Detect which cell encompasses the target text, then output its [X, Y] center coordinate. 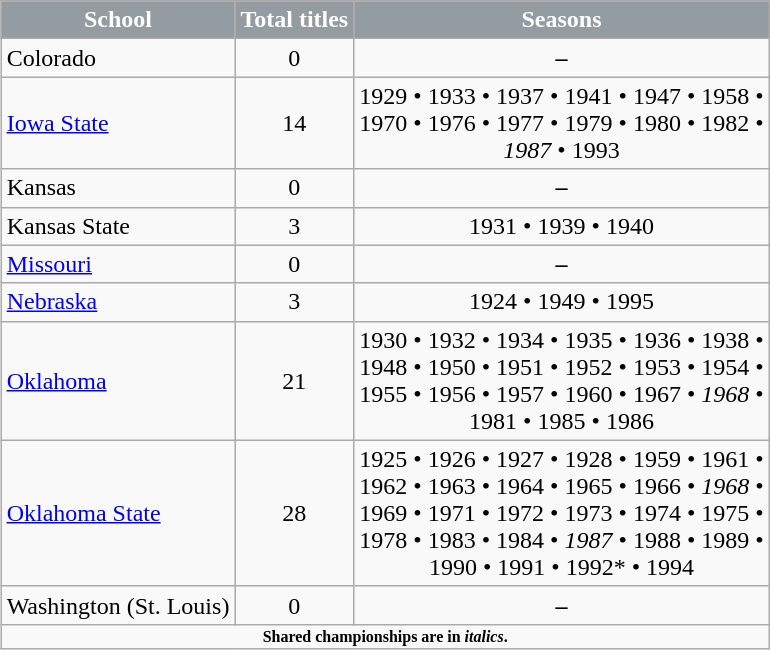
Colorado [118, 58]
Washington (St. Louis) [118, 605]
Total titles [294, 20]
Missouri [118, 264]
Nebraska [118, 302]
Shared championships are in italics. [385, 636]
1929 • 1933 • 1937 • 1941 • 1947 • 1958 •1970 • 1976 • 1977 • 1979 • 1980 • 1982 •1987 • 1993 [562, 123]
1930 • 1932 • 1934 • 1935 • 1936 • 1938 •1948 • 1950 • 1951 • 1952 • 1953 • 1954 •1955 • 1956 • 1957 • 1960 • 1967 • 1968 •1981 • 1985 • 1986 [562, 380]
Kansas State [118, 226]
Oklahoma State [118, 513]
28 [294, 513]
School [118, 20]
21 [294, 380]
Oklahoma [118, 380]
14 [294, 123]
1924 • 1949 • 1995 [562, 302]
Seasons [562, 20]
Iowa State [118, 123]
Kansas [118, 188]
1931 • 1939 • 1940 [562, 226]
